Locate the cell with the specified text and output its [X, Y] center coordinate. 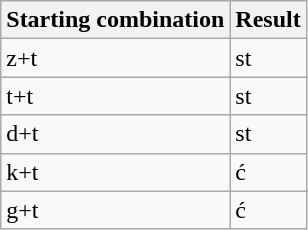
z+t [116, 58]
k+t [116, 172]
t+t [116, 96]
Starting combination [116, 20]
Result [268, 20]
d+t [116, 134]
g+t [116, 210]
